Provide the [X, Y] coordinate of the cell's center where the given text is located.  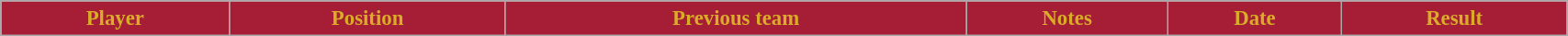
Result [1455, 18]
Position [367, 18]
Previous team [736, 18]
Notes [1067, 18]
Date [1255, 18]
Player [116, 18]
